Return the (x, y) coordinate for the center point of the cell that contains the specified text.  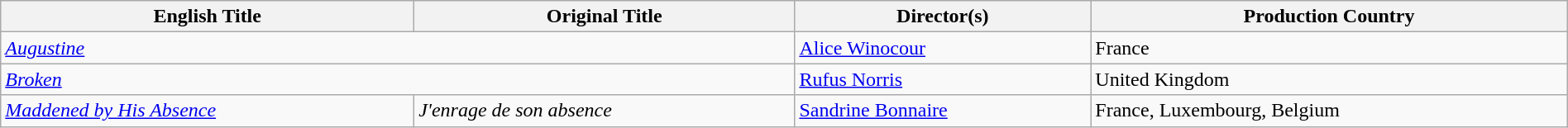
Rufus Norris (943, 79)
Alice Winocour (943, 48)
Production Country (1329, 17)
Director(s) (943, 17)
Maddened by His Absence (208, 111)
English Title (208, 17)
Augustine (398, 48)
Broken (398, 79)
France (1329, 48)
J'enrage de son absence (605, 111)
United Kingdom (1329, 79)
France, Luxembourg, Belgium (1329, 111)
Original Title (605, 17)
Sandrine Bonnaire (943, 111)
